Locate the cell with the specified text and output its (X, Y) center coordinate. 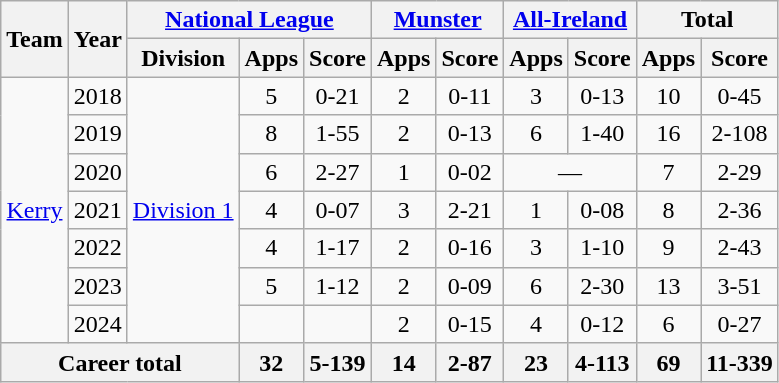
5-139 (338, 362)
Career total (120, 362)
9 (668, 248)
2020 (98, 172)
0-09 (470, 286)
2-36 (740, 210)
1-12 (338, 286)
0-08 (602, 210)
2024 (98, 324)
1-10 (602, 248)
2-87 (470, 362)
— (570, 172)
2-21 (470, 210)
7 (668, 172)
2-30 (602, 286)
0-15 (470, 324)
Total (707, 20)
13 (668, 286)
23 (536, 362)
2023 (98, 286)
10 (668, 96)
0-07 (338, 210)
1-17 (338, 248)
National League (249, 20)
16 (668, 134)
0-27 (740, 324)
2-43 (740, 248)
14 (403, 362)
69 (668, 362)
0-02 (470, 172)
2-27 (338, 172)
11-339 (740, 362)
2-108 (740, 134)
Division 1 (183, 210)
2019 (98, 134)
0-45 (740, 96)
4-113 (602, 362)
Kerry (35, 210)
Team (35, 39)
32 (271, 362)
0-16 (470, 248)
All-Ireland (570, 20)
2021 (98, 210)
2018 (98, 96)
1-55 (338, 134)
Division (183, 58)
Munster (437, 20)
0-12 (602, 324)
3-51 (740, 286)
0-11 (470, 96)
1-40 (602, 134)
2022 (98, 248)
2-29 (740, 172)
Year (98, 39)
0-21 (338, 96)
